Provide the [x, y] coordinate of the cell's center where the given text is located.  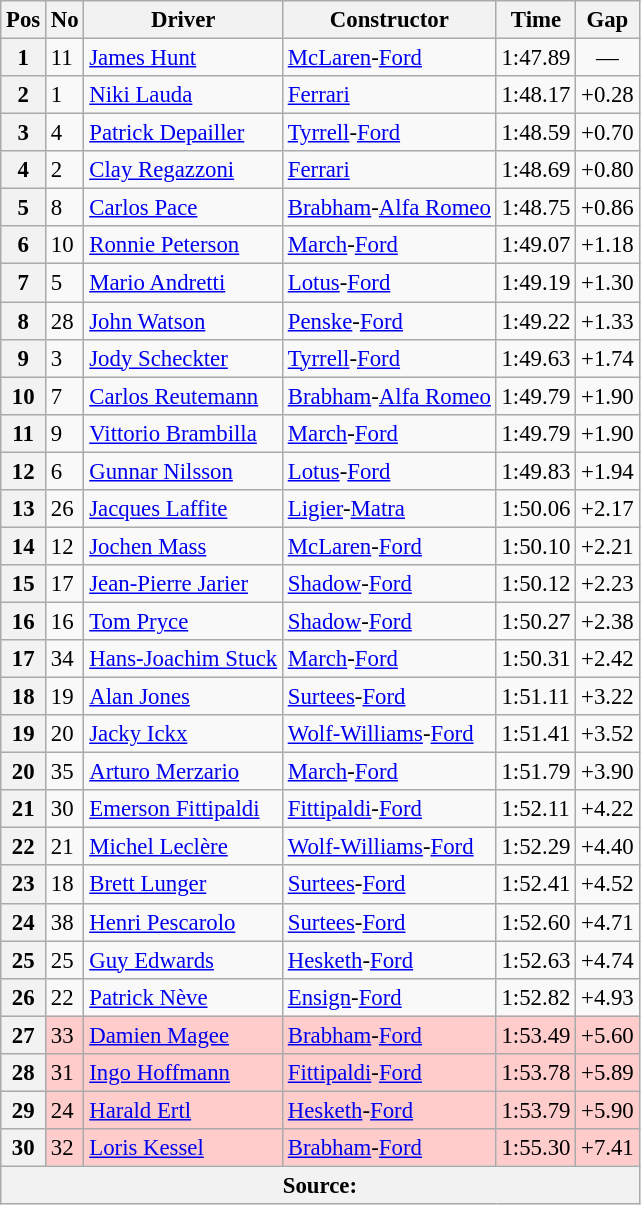
31 [65, 1073]
Niki Lauda [184, 95]
Ensign-Ford [389, 997]
29 [24, 1110]
27 [24, 1035]
+5.89 [608, 1073]
1:50.27 [536, 621]
1:52.11 [536, 809]
Patrick Nève [184, 997]
+2.42 [608, 659]
1:53.78 [536, 1073]
1:47.89 [536, 58]
+0.28 [608, 95]
+0.86 [608, 208]
+4.52 [608, 885]
1:52.63 [536, 960]
+4.22 [608, 809]
+1.94 [608, 471]
Guy Edwards [184, 960]
Gap [608, 20]
1:48.75 [536, 208]
+4.40 [608, 847]
23 [24, 885]
1:48.17 [536, 95]
1:49.83 [536, 471]
Jacky Ickx [184, 734]
Ronnie Peterson [184, 245]
Source: [320, 1185]
Driver [184, 20]
1:52.60 [536, 922]
+0.80 [608, 170]
1:49.22 [536, 321]
Damien Magee [184, 1035]
Clay Regazzoni [184, 170]
James Hunt [184, 58]
— [608, 58]
1:55.30 [536, 1148]
+3.22 [608, 697]
Pos [24, 20]
34 [65, 659]
Carlos Pace [184, 208]
Ligier-Matra [389, 509]
13 [24, 509]
33 [65, 1035]
38 [65, 922]
+2.21 [608, 546]
Gunnar Nilsson [184, 471]
Tom Pryce [184, 621]
+2.23 [608, 584]
1:50.12 [536, 584]
Harald Ertl [184, 1110]
Jochen Mass [184, 546]
+1.33 [608, 321]
1:51.11 [536, 697]
15 [24, 584]
1:49.19 [536, 283]
Vittorio Brambilla [184, 433]
1:50.10 [536, 546]
1:51.41 [536, 734]
1:50.06 [536, 509]
+2.38 [608, 621]
Arturo Merzario [184, 772]
1:52.29 [536, 847]
1:52.41 [536, 885]
Mario Andretti [184, 283]
No [65, 20]
1:49.63 [536, 358]
Hans-Joachim Stuck [184, 659]
+4.71 [608, 922]
Brett Lunger [184, 885]
Ingo Hoffmann [184, 1073]
Henri Pescarolo [184, 922]
+5.90 [608, 1110]
Jody Scheckter [184, 358]
1:51.79 [536, 772]
1:53.49 [536, 1035]
Loris Kessel [184, 1148]
32 [65, 1148]
1:49.07 [536, 245]
Patrick Depailler [184, 133]
Constructor [389, 20]
14 [24, 546]
John Watson [184, 321]
+3.52 [608, 734]
Carlos Reutemann [184, 396]
1:50.31 [536, 659]
Time [536, 20]
1:53.79 [536, 1110]
Michel Leclère [184, 847]
1:52.82 [536, 997]
+7.41 [608, 1148]
+1.18 [608, 245]
Alan Jones [184, 697]
+4.93 [608, 997]
+3.90 [608, 772]
+4.74 [608, 960]
1:48.69 [536, 170]
1:48.59 [536, 133]
+0.70 [608, 133]
+1.30 [608, 283]
+5.60 [608, 1035]
Penske-Ford [389, 321]
35 [65, 772]
Emerson Fittipaldi [184, 809]
+2.17 [608, 509]
Jacques Laffite [184, 509]
Jean-Pierre Jarier [184, 584]
+1.74 [608, 358]
